Pinpoint the cell where the given text exists, returning its (x, y) midpoint coordinate. 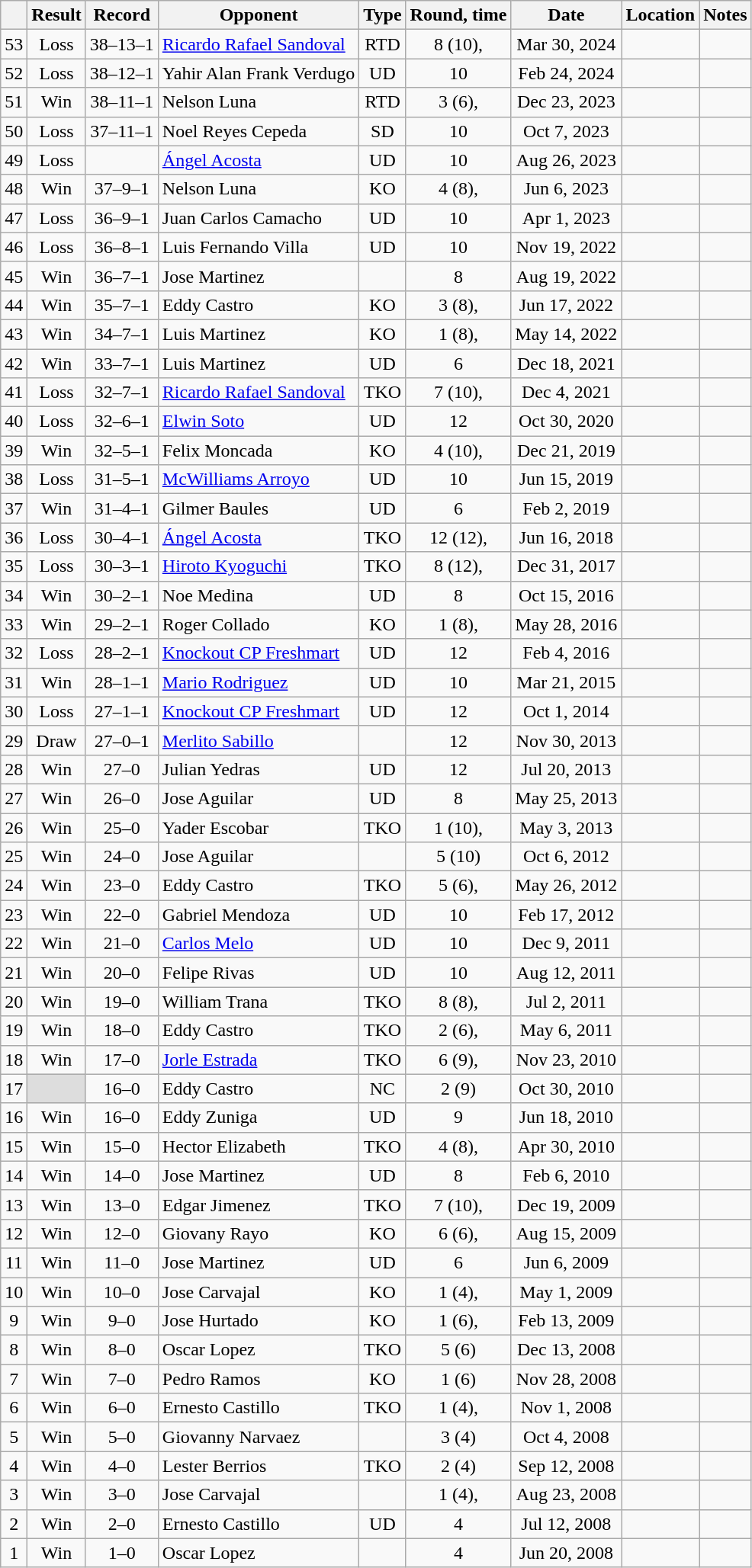
Feb 6, 2010 (566, 1175)
20–0 (122, 973)
2–0 (122, 1524)
5 (14, 1437)
Mar 21, 2015 (566, 682)
35–7–1 (122, 305)
32–5–1 (122, 451)
Round, time (458, 15)
1 (6), (458, 1321)
McWilliams Arroyo (259, 479)
Jun 6, 2023 (566, 189)
8–0 (122, 1350)
Oct 15, 2016 (566, 595)
23–0 (122, 886)
Feb 17, 2012 (566, 915)
21–0 (122, 944)
Opponent (259, 15)
3 (8), (458, 305)
8 (10), (458, 44)
Felipe Rivas (259, 973)
51 (14, 102)
50 (14, 131)
Dec 19, 2009 (566, 1204)
Aug 15, 2009 (566, 1233)
37–11–1 (122, 131)
5–0 (122, 1437)
11–0 (122, 1262)
Result (56, 15)
Mar 30, 2024 (566, 44)
26 (14, 827)
Jul 2, 2011 (566, 1002)
44 (14, 305)
15–0 (122, 1146)
Gilmer Baules (259, 508)
46 (14, 247)
10–0 (122, 1292)
Jun 6, 2009 (566, 1262)
4–0 (122, 1466)
Yader Escobar (259, 827)
38–13–1 (122, 44)
19–0 (122, 1002)
Oct 4, 2008 (566, 1437)
22 (14, 944)
27–0 (122, 769)
Feb 13, 2009 (566, 1321)
7 (14, 1379)
Jose Hurtado (259, 1321)
Draw (56, 740)
Notes (725, 15)
32 (14, 653)
28–1–1 (122, 682)
Oct 6, 2012 (566, 857)
3 (4) (458, 1437)
1–0 (122, 1553)
Dec 9, 2011 (566, 944)
12 (12), (458, 537)
24–0 (122, 857)
34 (14, 595)
Julian Yedras (259, 769)
27–0–1 (122, 740)
37–9–1 (122, 189)
33–7–1 (122, 364)
Jul 12, 2008 (566, 1524)
32–6–1 (122, 422)
27–1–1 (122, 711)
19 (14, 1031)
Apr 30, 2010 (566, 1146)
Gabriel Mendoza (259, 915)
31–5–1 (122, 479)
Jun 20, 2008 (566, 1553)
1 (10), (458, 827)
Dec 13, 2008 (566, 1350)
6 (6), (458, 1233)
SD (383, 131)
30 (14, 711)
Felix Moncada (259, 451)
29–2–1 (122, 624)
41 (14, 393)
Noel Reyes Cepeda (259, 131)
3 (14, 1495)
17–0 (122, 1060)
Feb 4, 2016 (566, 653)
49 (14, 160)
14–0 (122, 1175)
31–4–1 (122, 508)
1 (14, 1553)
Location (660, 15)
Dec 18, 2021 (566, 364)
Juan Carlos Camacho (259, 218)
Dec 4, 2021 (566, 393)
Jul 20, 2013 (566, 769)
24 (14, 886)
3–0 (122, 1495)
20 (14, 1002)
Hiroto Kyoguchi (259, 566)
8 (8), (458, 1002)
Feb 2, 2019 (566, 508)
53 (14, 44)
12–0 (122, 1233)
Jun 17, 2022 (566, 305)
43 (14, 334)
Elwin Soto (259, 422)
17 (14, 1089)
30–3–1 (122, 566)
8 (12), (458, 566)
Oct 30, 2020 (566, 422)
9–0 (122, 1321)
2 (4) (458, 1466)
35 (14, 566)
7–0 (122, 1379)
18–0 (122, 1031)
2 (6), (458, 1031)
May 3, 2013 (566, 827)
Dec 23, 2023 (566, 102)
31 (14, 682)
Aug 19, 2022 (566, 276)
Nov 19, 2022 (566, 247)
Eddy Zuniga (259, 1117)
Pedro Ramos (259, 1379)
Oct 30, 2010 (566, 1089)
14 (14, 1175)
Type (383, 15)
36 (14, 537)
21 (14, 973)
25 (14, 857)
Jun 16, 2018 (566, 537)
16 (14, 1117)
Jun 18, 2010 (566, 1117)
32–7–1 (122, 393)
Feb 24, 2024 (566, 73)
Date (566, 15)
Giovany Rayo (259, 1233)
2 (9) (458, 1089)
Noe Medina (259, 595)
13 (14, 1204)
May 25, 2013 (566, 798)
15 (14, 1146)
Jorle Estrada (259, 1060)
Nov 28, 2008 (566, 1379)
40 (14, 422)
25–0 (122, 827)
2 (14, 1524)
Carlos Melo (259, 944)
Aug 26, 2023 (566, 160)
Aug 12, 2011 (566, 973)
38 (14, 479)
Record (122, 15)
18 (14, 1060)
Nov 23, 2010 (566, 1060)
Oct 7, 2023 (566, 131)
5 (10) (458, 857)
NC (383, 1089)
38–11–1 (122, 102)
Jun 15, 2019 (566, 479)
Sep 12, 2008 (566, 1466)
6–0 (122, 1408)
48 (14, 189)
William Trana (259, 1002)
11 (14, 1262)
39 (14, 451)
4 (10), (458, 451)
Lester Berrios (259, 1466)
May 6, 2011 (566, 1031)
Luis Fernando Villa (259, 247)
29 (14, 740)
Aug 23, 2008 (566, 1495)
May 28, 2016 (566, 624)
27 (14, 798)
Mario Rodriguez (259, 682)
37 (14, 508)
Hector Elizabeth (259, 1146)
Giovanny Narvaez (259, 1437)
28 (14, 769)
Nov 1, 2008 (566, 1408)
Oct 1, 2014 (566, 711)
28–2–1 (122, 653)
30–4–1 (122, 537)
Dec 31, 2017 (566, 566)
26–0 (122, 798)
Nov 30, 2013 (566, 740)
36–9–1 (122, 218)
42 (14, 364)
May 1, 2009 (566, 1292)
34–7–1 (122, 334)
33 (14, 624)
36–8–1 (122, 247)
52 (14, 73)
22–0 (122, 915)
23 (14, 915)
Roger Collado (259, 624)
Yahir Alan Frank Verdugo (259, 73)
Edgar Jimenez (259, 1204)
3 (6), (458, 102)
45 (14, 276)
1 (6) (458, 1379)
13–0 (122, 1204)
5 (6), (458, 886)
Merlito Sabillo (259, 740)
May 14, 2022 (566, 334)
30–2–1 (122, 595)
6 (9), (458, 1060)
May 26, 2012 (566, 886)
38–12–1 (122, 73)
36–7–1 (122, 276)
5 (6) (458, 1350)
Apr 1, 2023 (566, 218)
47 (14, 218)
Dec 21, 2019 (566, 451)
